Identify which cell holds the provided text, then report its [X, Y] central coordinate. 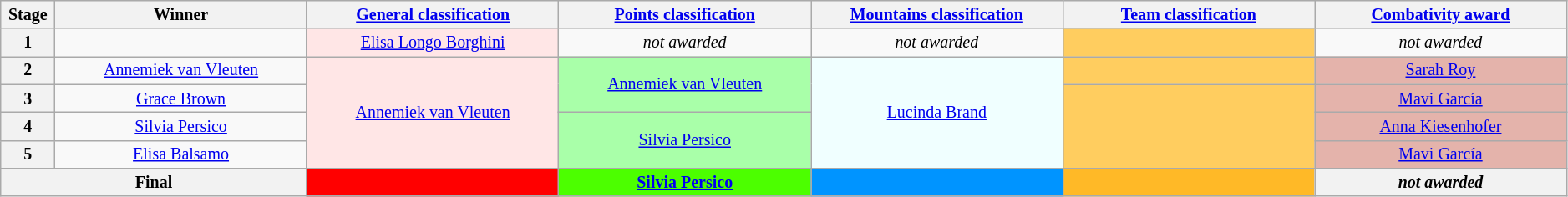
Combativity award [1441, 15]
Sarah Roy [1441, 70]
General classification [433, 15]
Elisa Longo Borghini [433, 43]
5 [28, 154]
Anna Kiesenhofer [1441, 127]
Elisa Balsamo [181, 154]
Lucinda Brand [936, 113]
3 [28, 98]
Team classification [1189, 15]
1 [28, 43]
Final [154, 182]
Points classification [685, 15]
Stage [28, 15]
Winner [181, 15]
Grace Brown [181, 98]
Mountains classification [936, 15]
4 [28, 127]
2 [28, 70]
